Capture the cell that displays the provided text and extract its (X, Y) central coordinate. 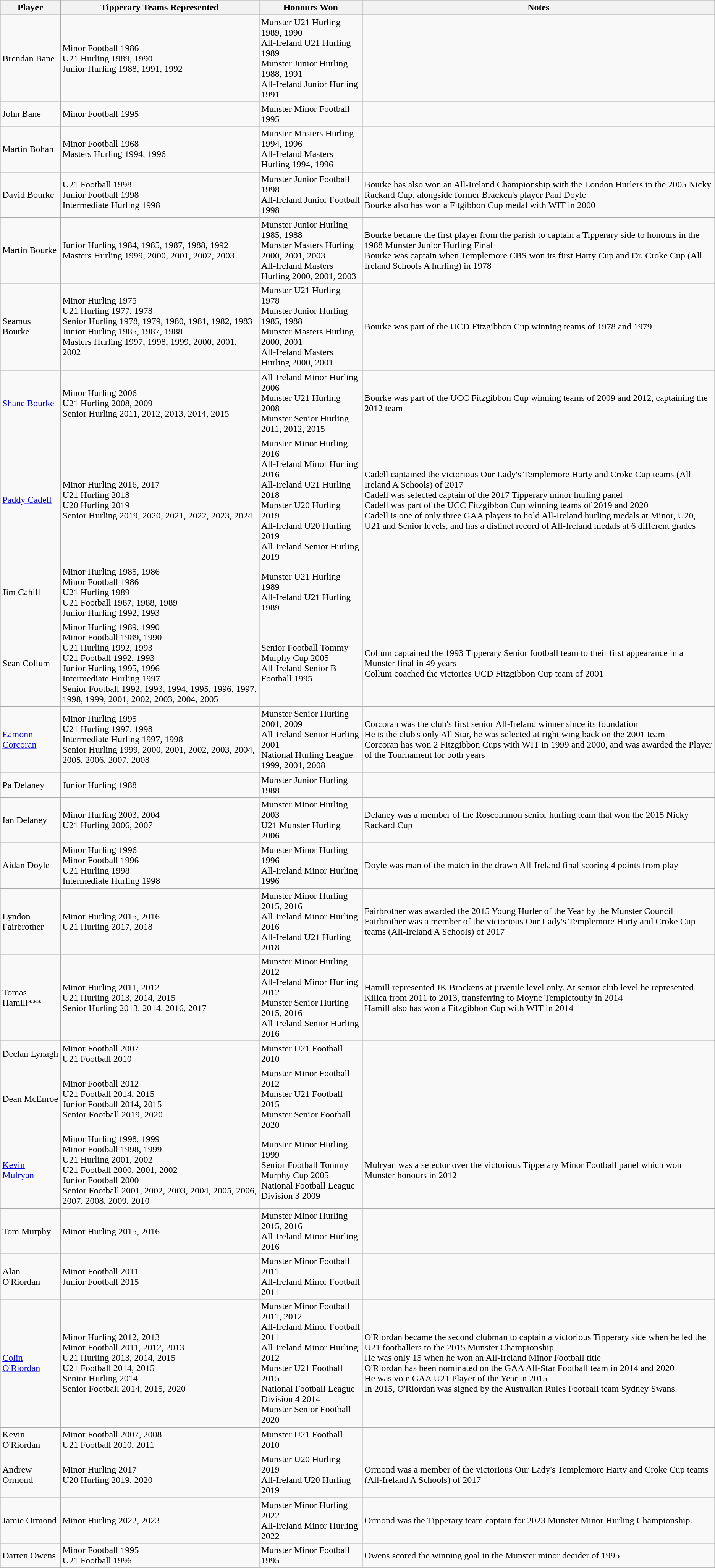
Tomas Hamill*** (31, 998)
Minor Football 1986U21 Hurling 1989, 1990Junior Hurling 1988, 1991, 1992 (160, 58)
Pa Delaney (31, 785)
Dean McEnroe (31, 1099)
Ormond was a member of the victorious Our Lady's Templemore Harty and Croke Cup teams (All-Ireland A Schools) of 2017 (539, 1474)
Notes (539, 8)
Honours Won (311, 8)
Munster Senior Hurling 2001, 2009All-Ireland Senior Hurling 2001National Hurling League 1999, 2001, 2008 (311, 739)
Lyndon Fairbrother (31, 922)
Minor Football 1995U21 Football 1996 (160, 1555)
Minor Football 2007U21 Football 2010 (160, 1054)
Munster Minor Football 2012Munster U21 Football 2015Munster Senior Football 2020 (311, 1099)
Minor Hurling 2015, 2016 (160, 1231)
All-Ireland Minor Hurling 2006Munster U21 Hurling 2008Munster Senior Hurling 2011, 2012, 2015 (311, 403)
Mulryan was a selector over the victorious Tipperary Minor Football panel which won Munster honours in 2012 (539, 1170)
Martin Bohan (31, 149)
Jamie Ormond (31, 1520)
Munster U20 Hurling 2019All-Ireland U20 Hurling 2019 (311, 1474)
Junior Hurling 1984, 1985, 1987, 1988, 1992Masters Hurling 1999, 2000, 2001, 2002, 2003 (160, 250)
Shane Bourke (31, 403)
Minor Hurling 2011, 2012U21 Hurling 2013, 2014, 2015Senior Hurling 2013, 2014, 2016, 2017 (160, 998)
Player (31, 8)
Munster U21 Hurling 1978Munster Junior Hurling 1985, 1988Munster Masters Hurling 2000, 2001All-Ireland Masters Hurling 2000, 2001 (311, 327)
Tom Murphy (31, 1231)
Munster Minor Hurling 1996All-Ireland Minor Hurling 1996 (311, 866)
Minor Hurling 2017U20 Hurling 2019, 2020 (160, 1474)
Munster Minor Hurling 2022All-Ireland Minor Hurling 2022 (311, 1520)
Munster Minor Football 2011All-Ireland Minor Football 2011 (311, 1277)
Senior Football Tommy Murphy Cup 2005All-Ireland Senior B Football 1995 (311, 663)
Munster Masters Hurling 1994, 1996All-Ireland Masters Hurling 1994, 1996 (311, 149)
Munster Minor Hurling 1999Senior Football Tommy Murphy Cup 2005National Football League Division 3 2009 (311, 1170)
Munster Junior Hurling 1988 (311, 785)
Minor Football 1995 (160, 114)
Aidan Doyle (31, 866)
Minor Hurling 2015, 2016U21 Hurling 2017, 2018 (160, 922)
Minor Football 1968Masters Hurling 1994, 1996 (160, 149)
Minor Hurling 2022, 2023 (160, 1520)
Seamus Bourke (31, 327)
Kevin Mulryan (31, 1170)
Bourke was part of the UCC Fitzgibbon Cup winning teams of 2009 and 2012, captaining the 2012 team (539, 403)
Ian Delaney (31, 820)
Ormond was the Tipperary team captain for 2023 Munster Minor Hurling Championship. (539, 1520)
Kevin O'Riordan (31, 1439)
Munster Minor Hurling 2003U21 Munster Hurling 2006 (311, 820)
Bourke was part of the UCD Fitzgibbon Cup winning teams of 1978 and 1979 (539, 327)
Minor Hurling 1985, 1986Minor Football 1986U21 Hurling 1989U21 Football 1987, 1988, 1989Junior Hurling 1992, 1993 (160, 592)
Delaney was a member of the Roscommon senior hurling team that won the 2015 Nicky Rackard Cup (539, 820)
Andrew Ormond (31, 1474)
Martin Bourke (31, 250)
Minor Hurling 1995U21 Hurling 1997, 1998Intermediate Hurling 1997, 1998Senior Hurling 1999, 2000, 2001, 2002, 2003, 2004, 2005, 2006, 2007, 2008 (160, 739)
Sean Collum (31, 663)
Munster Junior Football 1998All-Ireland Junior Football 1998 (311, 195)
Brendan Bane (31, 58)
Minor Hurling 2006U21 Hurling 2008, 2009Senior Hurling 2011, 2012, 2013, 2014, 2015 (160, 403)
Paddy Cadell (31, 500)
Minor Football 2007, 2008U21 Football 2010, 2011 (160, 1439)
Munster Minor Hurling 2012All-Ireland Minor Hurling 2012Munster Senior Hurling 2015, 2016All-Ireland Senior Hurling 2016 (311, 998)
Munster Minor Hurling 2015, 2016All-Ireland Minor Hurling 2016All-Ireland U21 Hurling 2018 (311, 922)
Munster U21 Hurling 1989All-Ireland U21 Hurling 1989 (311, 592)
John Bane (31, 114)
Minor Hurling 2016, 2017U21 Hurling 2018U20 Hurling 2019Senior Hurling 2019, 2020, 2021, 2022, 2023, 2024 (160, 500)
Minor Football 2011Junior Football 2015 (160, 1277)
Minor Hurling 1996Minor Football 1996U21 Hurling 1998Intermediate Hurling 1998 (160, 866)
Owens scored the winning goal in the Munster minor decider of 1995 (539, 1555)
Darren Owens (31, 1555)
Munster Minor Hurling 2015, 2016All-Ireland Minor Hurling 2016 (311, 1231)
Minor Football 2012U21 Football 2014, 2015Junior Football 2014, 2015Senior Football 2019, 2020 (160, 1099)
Munster U21 Hurling 1989, 1990All-Ireland U21 Hurling 1989Munster Junior Hurling 1988, 1991All-Ireland Junior Hurling 1991 (311, 58)
Doyle was man of the match in the drawn All-Ireland final scoring 4 points from play (539, 866)
Éamonn Corcoran (31, 739)
Colin O'Riordan (31, 1363)
Minor Hurling 2003, 2004U21 Hurling 2006, 2007 (160, 820)
Munster Junior Hurling 1985, 1988Munster Masters Hurling 2000, 2001, 2003All-Ireland Masters Hurling 2000, 2001, 2003 (311, 250)
David Bourke (31, 195)
Declan Lynagh (31, 1054)
U21 Football 1998Junior Football 1998Intermediate Hurling 1998 (160, 195)
Tipperary Teams Represented (160, 8)
Alan O'Riordan (31, 1277)
Jim Cahill (31, 592)
Junior Hurling 1988 (160, 785)
